For the text-containing cell, return its midpoint in (X, Y) coordinate format. 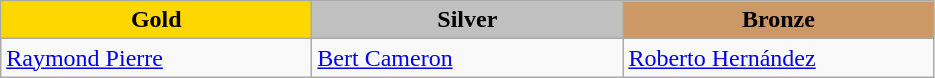
Raymond Pierre (156, 58)
Bert Cameron (468, 58)
Bronze (778, 20)
Silver (468, 20)
Roberto Hernández (778, 58)
Gold (156, 20)
